Return [X, Y] of the center of cell containing provided text 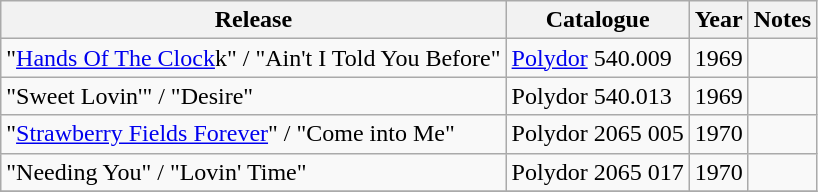
Polydor 2065 005 [598, 134]
Release [254, 20]
"Strawberry Fields Forever" / "Come into Me" [254, 134]
Notes [782, 20]
Catalogue [598, 20]
"Sweet Lovin'" / "Desire" [254, 96]
Polydor 540.009 [598, 58]
"Hands Of The Clockk" / "Ain't I Told You Before" [254, 58]
Polydor 2065 017 [598, 172]
Year [718, 20]
Polydor 540.013 [598, 96]
"Needing You" / "Lovin' Time" [254, 172]
